Pinpoint the cell where the given text exists, returning its [X, Y] midpoint coordinate. 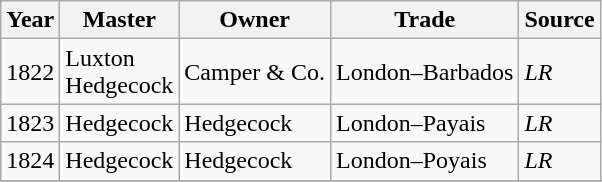
1823 [30, 123]
London–Poyais [425, 161]
1824 [30, 161]
Trade [425, 20]
Owner [255, 20]
London–Barbados [425, 72]
Master [120, 20]
London–Payais [425, 123]
LuxtonHedgecock [120, 72]
Camper & Co. [255, 72]
1822 [30, 72]
Source [560, 20]
Year [30, 20]
